Identify which cell holds the provided text, then report its [X, Y] central coordinate. 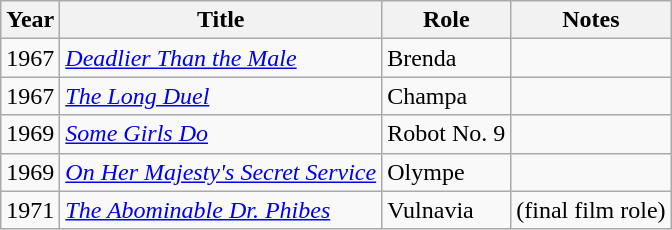
1971 [30, 210]
(final film role) [591, 210]
Vulnavia [446, 210]
Title [221, 20]
Notes [591, 20]
Champa [446, 96]
The Long Duel [221, 96]
On Her Majesty's Secret Service [221, 172]
Year [30, 20]
Role [446, 20]
Some Girls Do [221, 134]
Deadlier Than the Male [221, 58]
Olympe [446, 172]
The Abominable Dr. Phibes [221, 210]
Robot No. 9 [446, 134]
Brenda [446, 58]
